From the cell containing the given text, extract its center point as [x, y] coordinate. 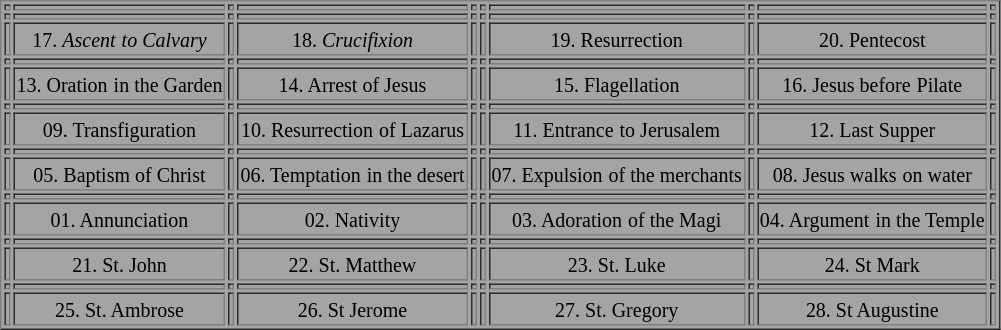
15. Flagellation [617, 84]
25. St. Ambrose [120, 308]
28. St Augustine [872, 308]
03. Adoration of the Magi [617, 218]
12. Last Supper [872, 128]
10. Resurrection of Lazarus [352, 128]
09. Transfiguration [120, 128]
05. Baptism of Christ [120, 174]
23. St. Luke [617, 264]
26. St Jerome [352, 308]
13. Oration in the Garden [120, 84]
21. St. John [120, 264]
22. St. Matthew [352, 264]
20. Pentecost [872, 38]
11. Entrance to Jerusalem [617, 128]
14. Arrest of Jesus [352, 84]
19. Resurrection [617, 38]
16. Jesus before Pilate [872, 84]
24. St Mark [872, 264]
07. Expulsion of the merchants [617, 174]
17. Ascent to Calvary [120, 38]
01. Annunciation [120, 218]
27. St. Gregory [617, 308]
04. Argument in the Temple [872, 218]
08. Jesus walks on water [872, 174]
02. Nativity [352, 218]
18. Crucifixion [352, 38]
06. Temptation in the desert [352, 174]
